Output the (X, Y) coordinate of the center of the cell containing the given text.  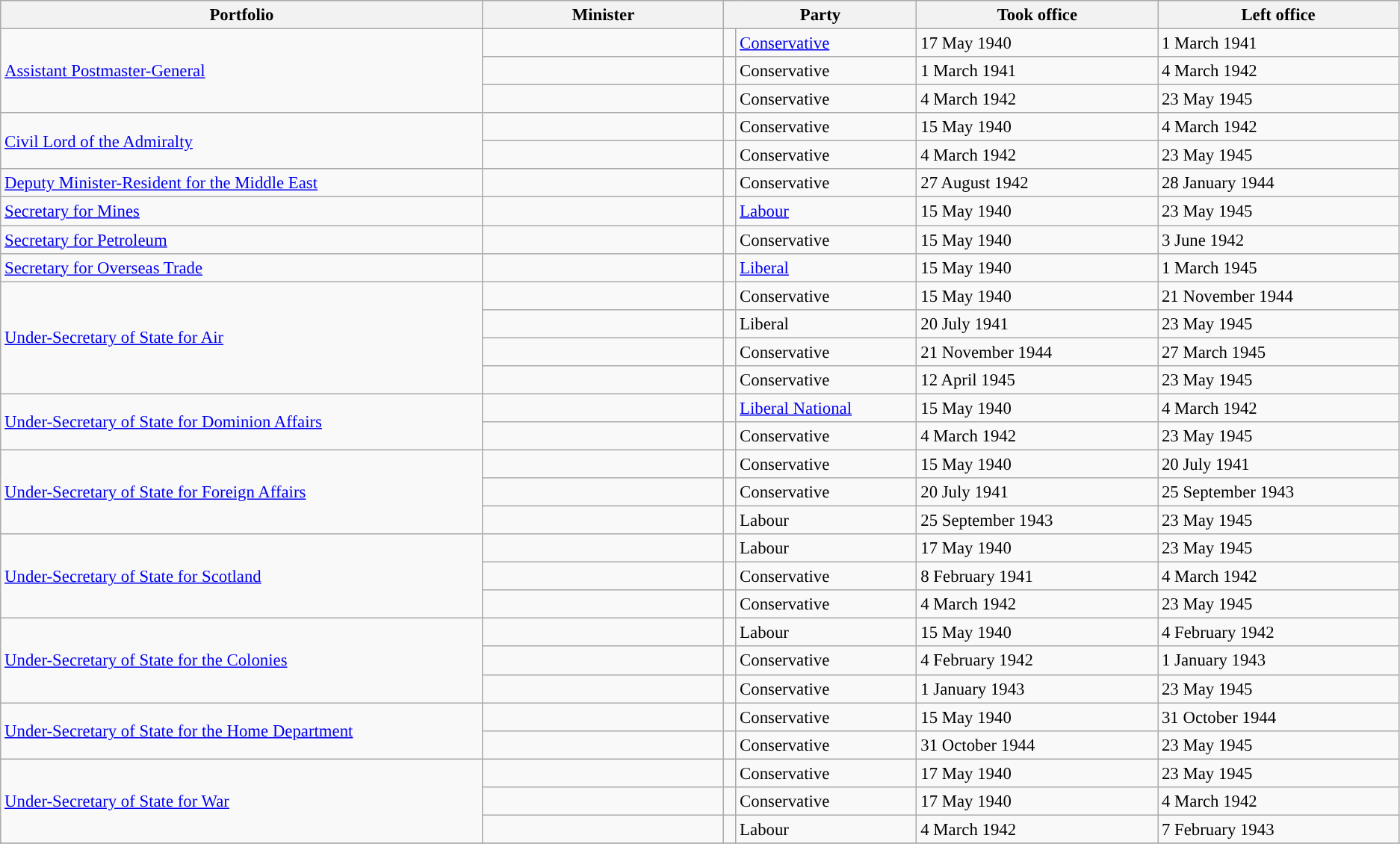
8 February 1941 (1037, 577)
Secretary for Petroleum (242, 240)
12 April 1945 (1037, 380)
28 January 1944 (1279, 183)
Under-Secretary of State for the Colonies (242, 660)
Took office (1037, 15)
27 March 1945 (1279, 352)
27 August 1942 (1037, 183)
Deputy Minister-Resident for the Middle East (242, 183)
Left office (1279, 15)
Party (820, 15)
Under-Secretary of State for the Home Department (242, 730)
Civil Lord of the Admiralty (242, 140)
7 February 1943 (1279, 829)
Portfolio (242, 15)
Under-Secretary of State for Scotland (242, 577)
Minister (604, 15)
Under-Secretary of State for Foreign Affairs (242, 491)
1 March 1945 (1279, 267)
Liberal National (826, 408)
Secretary for Mines (242, 211)
Secretary for Overseas Trade (242, 267)
Under-Secretary of State for Air (242, 338)
3 June 1942 (1279, 240)
Under-Secretary of State for War (242, 801)
Assistant Postmaster-General (242, 72)
Under-Secretary of State for Dominion Affairs (242, 421)
